Locate the cell with the specified text and output its (X, Y) center coordinate. 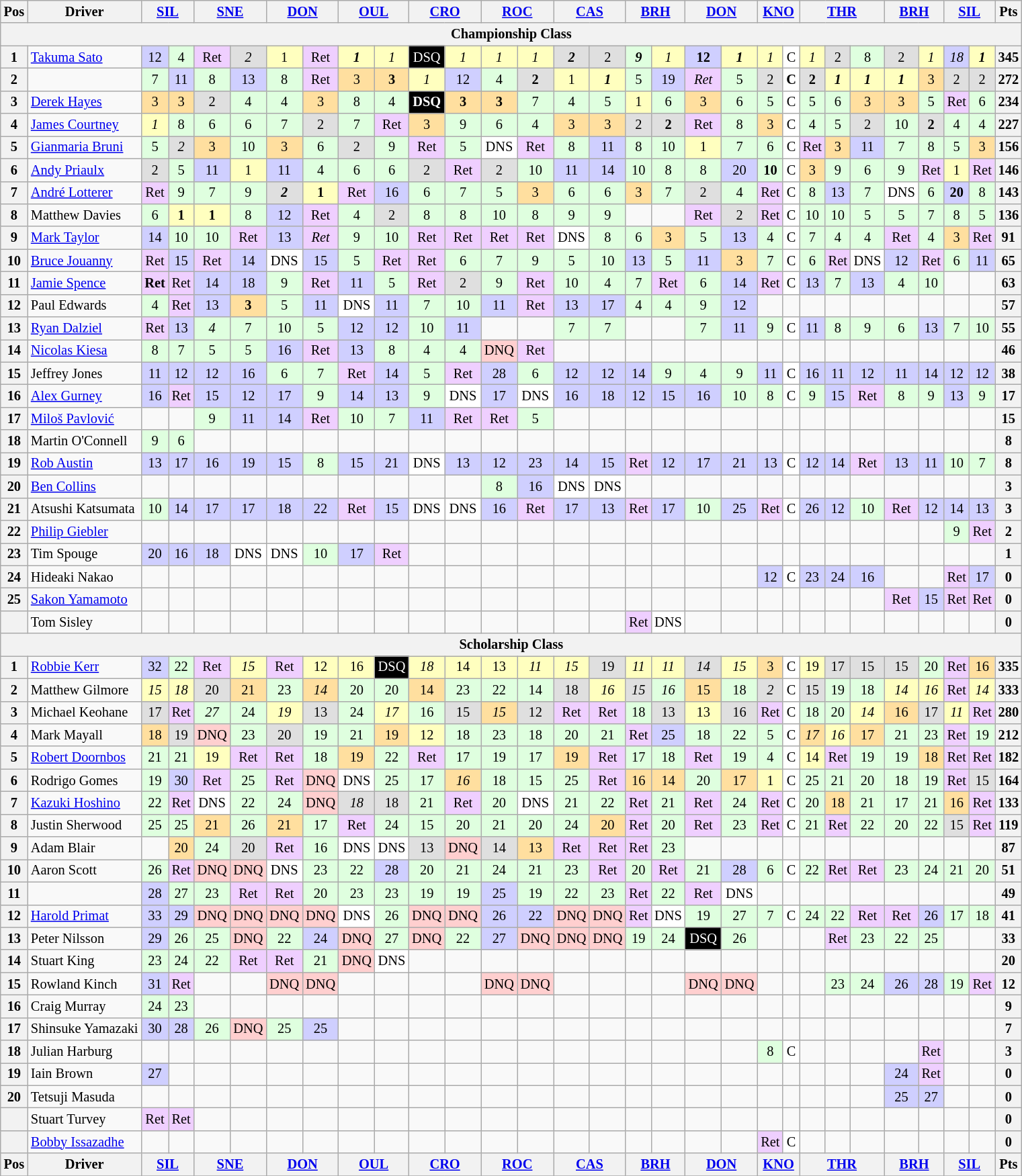
Iain Brown (85, 1074)
Bruce Jouanny (85, 261)
65 (1009, 261)
Aaron Scott (85, 870)
Nicolas Kiesa (85, 351)
Mark Taylor (85, 238)
Shinsuke Yamazaki (85, 1029)
143 (1009, 193)
Tetsuji Masuda (85, 1097)
57 (1009, 306)
Justin Sherwood (85, 825)
49 (1009, 893)
119 (1009, 825)
Michael Keohane (85, 713)
Stuart Turvey (85, 1120)
Rodrigo Gomes (85, 780)
32 (155, 667)
Stuart King (85, 961)
Philip Giebler (85, 531)
Robbie Kerr (85, 667)
Rob Austin (85, 463)
Kazuki Hoshino (85, 803)
James Courtney (85, 125)
Hideaki Nakao (85, 577)
Julian Harburg (85, 1052)
Derek Hayes (85, 102)
146 (1009, 170)
Tim Spouge (85, 554)
Mark Mayall (85, 735)
Craig Murray (85, 1006)
Ryan Dalziel (85, 328)
Robert Doornbos (85, 758)
31 (155, 984)
Miloš Pavlović (85, 418)
Sakon Yamamoto (85, 599)
Paul Edwards (85, 306)
Matthew Davies (85, 215)
212 (1009, 735)
Andy Priaulx (85, 170)
Jamie Spence (85, 283)
Harold Primat (85, 916)
156 (1009, 147)
91 (1009, 238)
38 (1009, 373)
Atsushi Katsumata (85, 509)
51 (1009, 870)
345 (1009, 57)
46 (1009, 351)
63 (1009, 283)
133 (1009, 803)
André Lotterer (85, 193)
Adam Blair (85, 848)
Takuma Sato (85, 57)
Peter Nilsson (85, 938)
Martin O'Connell (85, 441)
Championship Class (511, 34)
Alex Gurney (85, 396)
280 (1009, 713)
227 (1009, 125)
335 (1009, 667)
Scholarship Class (511, 645)
41 (1009, 916)
Jeffrey Jones (85, 373)
Tom Sisley (85, 622)
234 (1009, 102)
87 (1009, 848)
272 (1009, 79)
182 (1009, 758)
Rowland Kinch (85, 984)
136 (1009, 215)
Matthew Gilmore (85, 690)
55 (1009, 328)
164 (1009, 780)
Bobby Issazadhe (85, 1142)
Ben Collins (85, 486)
Gianmaria Bruni (85, 147)
333 (1009, 690)
